Return the (x, y) coordinate for the center point of the cell that contains the specified text.  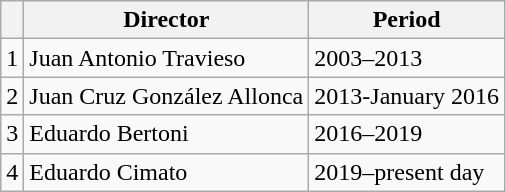
2003–2013 (407, 58)
2 (12, 96)
3 (12, 134)
Period (407, 20)
Eduardo Cimato (166, 172)
4 (12, 172)
Juan Antonio Travieso (166, 58)
Juan Cruz González Allonca (166, 96)
2016–2019 (407, 134)
Director (166, 20)
Eduardo Bertoni (166, 134)
2019–present day (407, 172)
2013-January 2016 (407, 96)
1 (12, 58)
